Search for the cell housing the specified text and yield its (X, Y) center coordinate. 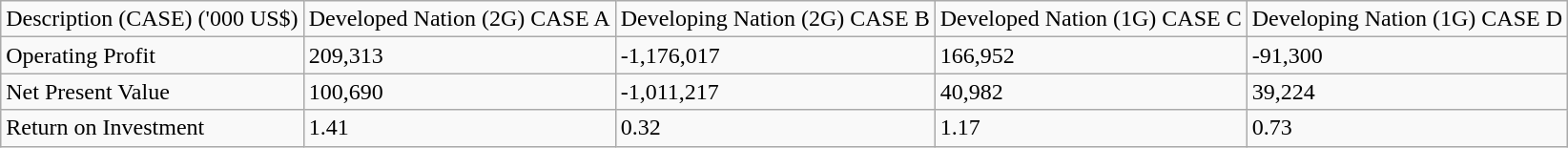
Developed Nation (2G) CASE A (460, 19)
Developing Nation (1G) CASE D (1407, 19)
1.17 (1091, 128)
-91,300 (1407, 55)
-1,011,217 (774, 92)
Return on Investment (153, 128)
Operating Profit (153, 55)
39,224 (1407, 92)
-1,176,017 (774, 55)
209,313 (460, 55)
Net Present Value (153, 92)
0.32 (774, 128)
100,690 (460, 92)
Developed Nation (1G) CASE C (1091, 19)
40,982 (1091, 92)
Developing Nation (2G) CASE B (774, 19)
1.41 (460, 128)
0.73 (1407, 128)
Description (CASE) ('000 US$) (153, 19)
166,952 (1091, 55)
